Detect which cell encompasses the target text, then output its [X, Y] center coordinate. 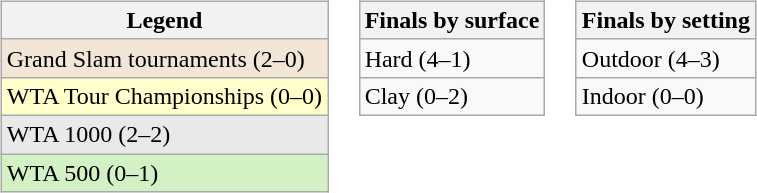
WTA Tour Championships (0–0) [164, 96]
Hard (4–1) [452, 58]
Clay (0–2) [452, 96]
Finals by setting [666, 20]
Legend [164, 20]
WTA 1000 (2–2) [164, 134]
WTA 500 (0–1) [164, 173]
Outdoor (4–3) [666, 58]
Indoor (0–0) [666, 96]
Finals by surface [452, 20]
Grand Slam tournaments (2–0) [164, 58]
